Determine the (x, y) coordinate at the center of the cell enclosing the given text.  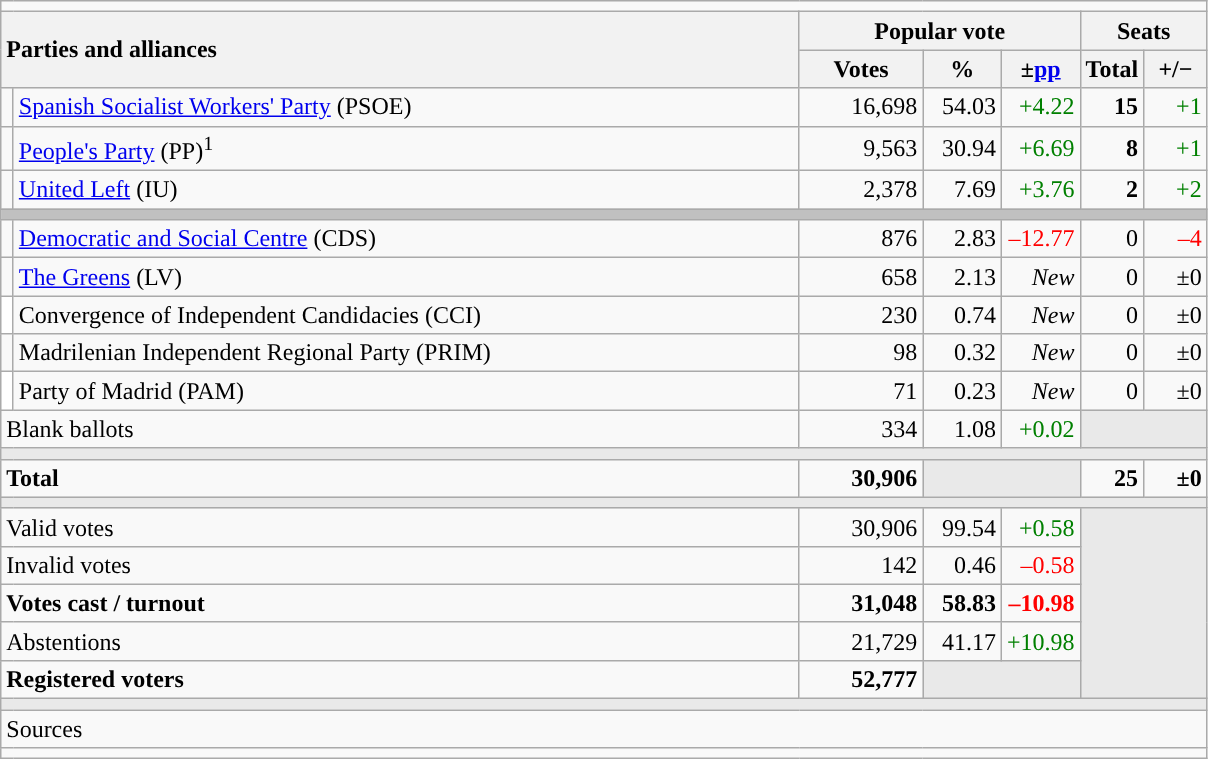
2,378 (861, 190)
Blank ballots (400, 429)
+4.22 (1040, 107)
Registered voters (400, 679)
Valid votes (400, 527)
7.69 (962, 190)
54.03 (962, 107)
0.32 (962, 353)
98 (861, 353)
Democratic and Social Centre (CDS) (406, 239)
Parties and alliances (400, 50)
Convergence of Independent Candidacies (CCI) (406, 315)
142 (861, 565)
41.17 (962, 641)
+0.02 (1040, 429)
15 (1112, 107)
United Left (IU) (406, 190)
0.74 (962, 315)
334 (861, 429)
658 (861, 277)
99.54 (962, 527)
–4 (1176, 239)
0.46 (962, 565)
Party of Madrid (PAM) (406, 391)
Madrilenian Independent Regional Party (PRIM) (406, 353)
The Greens (LV) (406, 277)
People's Party (PP)1 (406, 148)
% (962, 69)
230 (861, 315)
2.83 (962, 239)
Votes cast / turnout (400, 603)
31,048 (861, 603)
Votes (861, 69)
2 (1112, 190)
Seats (1144, 31)
+/− (1176, 69)
58.83 (962, 603)
71 (861, 391)
25 (1112, 478)
16,698 (861, 107)
2.13 (962, 277)
±pp (1040, 69)
Sources (604, 729)
52,777 (861, 679)
–12.77 (1040, 239)
Abstentions (400, 641)
–10.98 (1040, 603)
21,729 (861, 641)
30.94 (962, 148)
876 (861, 239)
1.08 (962, 429)
Spanish Socialist Workers' Party (PSOE) (406, 107)
0.23 (962, 391)
Invalid votes (400, 565)
+10.98 (1040, 641)
–0.58 (1040, 565)
8 (1112, 148)
9,563 (861, 148)
+3.76 (1040, 190)
+0.58 (1040, 527)
+6.69 (1040, 148)
+2 (1176, 190)
Popular vote (940, 31)
